For the text-containing cell, return its midpoint in [x, y] coordinate format. 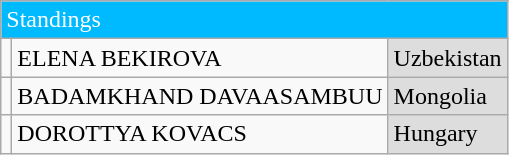
DOROTTYA KOVACS [200, 134]
Hungary [448, 134]
BADAMKHAND DAVAASAMBUU [200, 96]
Standings [254, 20]
ELENA BEKIROVA [200, 58]
Mongolia [448, 96]
Uzbekistan [448, 58]
